Detect which cell encompasses the target text, then output its [X, Y] center coordinate. 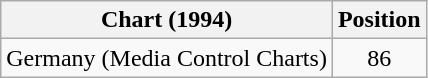
Chart (1994) [167, 20]
86 [379, 58]
Position [379, 20]
Germany (Media Control Charts) [167, 58]
